Extract the (x, y) coordinate from the center of the cell holding the provided text.  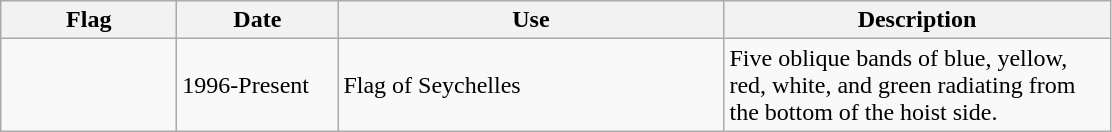
Flag (89, 20)
Flag of Seychelles (531, 85)
Use (531, 20)
1996-Present (258, 85)
Description (917, 20)
Five oblique bands of blue, yellow, red, white, and green radiating from the bottom of the hoist side. (917, 85)
Date (258, 20)
